Scan for the cell matching the given text and deliver its [x, y] coordinate at center. 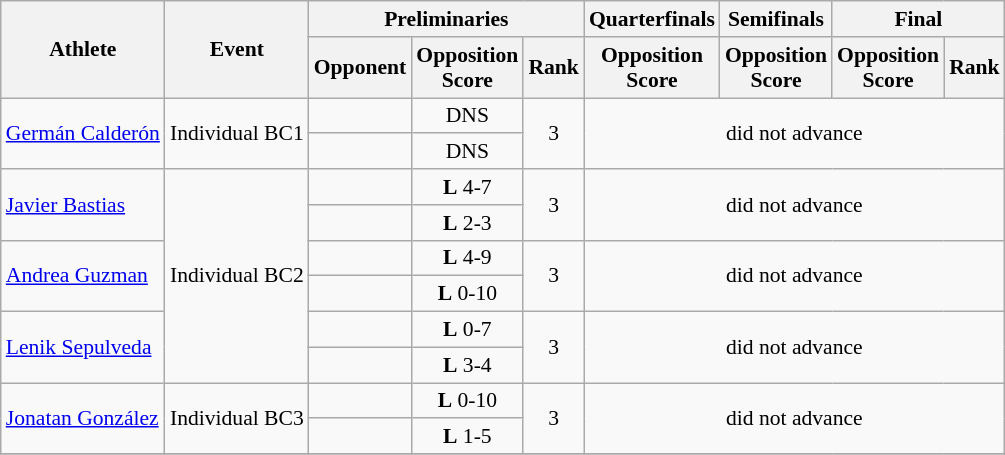
Athlete [83, 50]
Final [918, 19]
Preliminaries [446, 19]
Opponent [360, 68]
Germán Calderón [83, 134]
Jonatan González [83, 418]
L 0-7 [467, 330]
Individual BC1 [237, 134]
L 4-9 [467, 258]
Javier Bastias [83, 204]
Semifinals [776, 19]
Individual BC2 [237, 276]
Andrea Guzman [83, 276]
L 1-5 [467, 437]
Individual BC3 [237, 418]
Lenik Sepulveda [83, 348]
Event [237, 50]
L 4-7 [467, 187]
Quarterfinals [652, 19]
L 2-3 [467, 223]
L 3-4 [467, 365]
